Capture the cell that displays the provided text and extract its (X, Y) central coordinate. 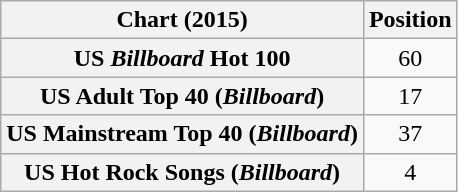
US Adult Top 40 (Billboard) (182, 96)
4 (410, 172)
US Hot Rock Songs (Billboard) (182, 172)
US Mainstream Top 40 (Billboard) (182, 134)
US Billboard Hot 100 (182, 58)
60 (410, 58)
Position (410, 20)
Chart (2015) (182, 20)
37 (410, 134)
17 (410, 96)
